Return the [X, Y] coordinate for the center point of the cell that contains the specified text.  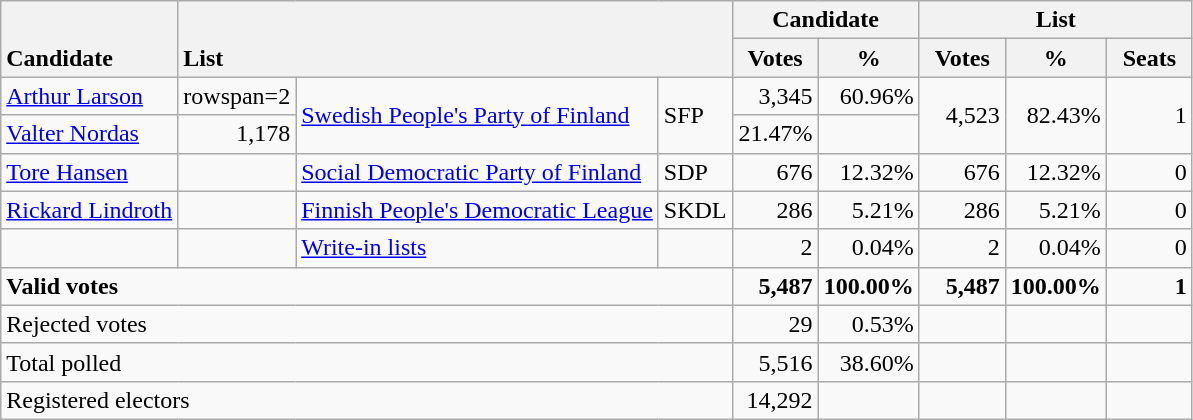
SKDL [695, 210]
14,292 [775, 400]
Rickard Lindroth [90, 210]
Seats [1149, 58]
Valid votes [366, 286]
Social Democratic Party of Finland [478, 172]
Finnish People's Democratic League [478, 210]
4,523 [962, 115]
5,516 [775, 362]
rowspan=2 [237, 96]
Swedish People's Party of Finland [478, 115]
29 [775, 324]
60.96% [868, 96]
Arthur Larson [90, 96]
SDP [695, 172]
38.60% [868, 362]
1,178 [237, 134]
82.43% [1056, 115]
Valter Nordas [90, 134]
0.53% [868, 324]
Total polled [366, 362]
Tore Hansen [90, 172]
SFP [695, 115]
Registered electors [366, 400]
21.47% [775, 134]
Rejected votes [366, 324]
3,345 [775, 96]
Write-in lists [478, 248]
